Detect which cell encompasses the target text, then output its (x, y) center coordinate. 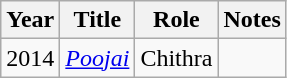
Poojai (98, 58)
Year (30, 20)
2014 (30, 58)
Role (176, 20)
Chithra (176, 58)
Notes (252, 20)
Title (98, 20)
